Return the [X, Y] coordinate for the center point of the cell that contains the specified text.  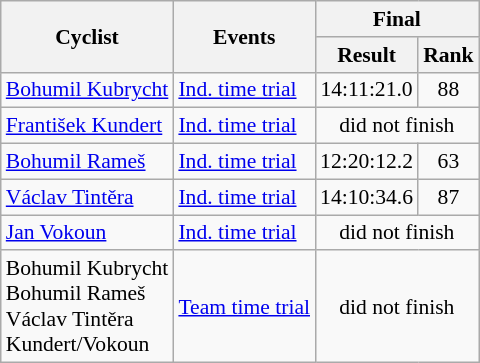
Team time trial [244, 307]
František Kundert [88, 126]
87 [448, 197]
Bohumil Kubrycht [88, 90]
Václav Tintěra [88, 197]
Jan Vokoun [88, 233]
Final [397, 19]
Result [366, 55]
Bohumil Kubrycht Bohumil Rameš Václav Tintěra Kundert/Vokoun [88, 307]
14:10:34.6 [366, 197]
Bohumil Rameš [88, 162]
63 [448, 162]
12:20:12.2 [366, 162]
Cyclist [88, 36]
Events [244, 36]
Rank [448, 55]
88 [448, 90]
14:11:21.0 [366, 90]
